Capture the cell that displays the provided text and extract its (X, Y) central coordinate. 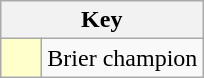
Key (102, 20)
Brier champion (122, 58)
